Return the (X, Y) coordinate for the center point of the cell that contains the specified text.  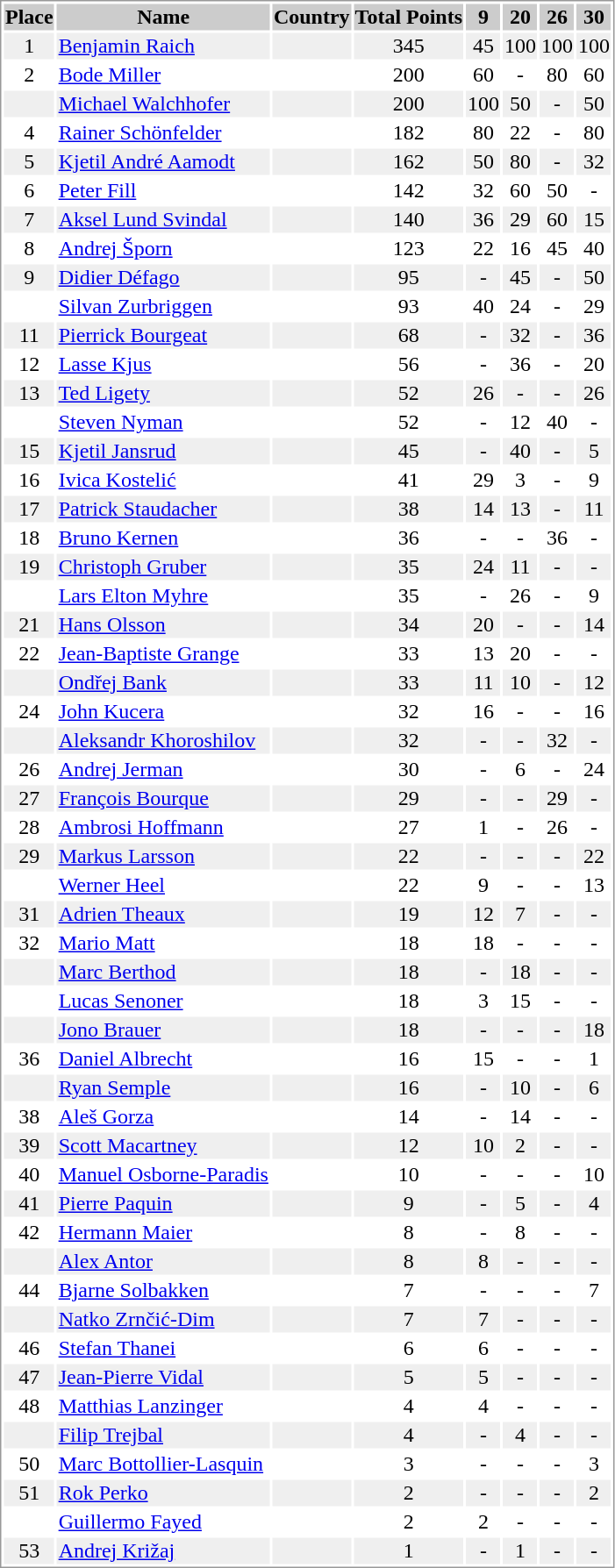
Markus Larsson (163, 857)
Matthias Lanzinger (163, 1406)
Ivica Kostelić (163, 480)
Natko Zrnčić-Dim (163, 1320)
Rok Perko (163, 1493)
56 (409, 364)
Peter Fill (163, 190)
Alex Antor (163, 1262)
Lasse Kjus (163, 364)
Michael Walchhofer (163, 104)
Manuel Osborne-Paradis (163, 1174)
Rainer Schönfelder (163, 132)
Marc Bottollier-Lasquin (163, 1464)
Filip Trejbal (163, 1436)
Kjetil Jansrud (163, 452)
Hans Olsson (163, 625)
17 (29, 510)
Place (29, 17)
Pierrick Bourgeat (163, 336)
28 (29, 827)
46 (29, 1348)
47 (29, 1378)
Benjamin Raich (163, 46)
Total Points (409, 17)
Country (311, 17)
123 (409, 248)
34 (409, 625)
Steven Nyman (163, 422)
Ambrosi Hoffmann (163, 827)
Jean-Pierre Vidal (163, 1378)
Lucas Senoner (163, 1001)
Stefan Thanei (163, 1348)
162 (409, 162)
68 (409, 336)
Aleksandr Khoroshilov (163, 741)
31 (29, 915)
Andrej Šporn (163, 248)
Pierre Paquin (163, 1204)
48 (29, 1406)
Scott Macartney (163, 1146)
Bruno Kernen (163, 538)
93 (409, 306)
Bode Miller (163, 75)
51 (29, 1493)
Mario Matt (163, 943)
Bjarne Solbakken (163, 1290)
Ondřej Bank (163, 683)
Didier Défago (163, 278)
44 (29, 1290)
Ted Ligety (163, 394)
140 (409, 220)
39 (29, 1146)
Jono Brauer (163, 1030)
142 (409, 190)
Werner Heel (163, 885)
Kjetil André Aamodt (163, 162)
Silvan Zurbriggen (163, 306)
Andrej Jerman (163, 769)
53 (29, 1551)
Marc Berthod (163, 973)
95 (409, 278)
Hermann Maier (163, 1232)
Guillermo Fayed (163, 1522)
Patrick Staudacher (163, 510)
Lars Elton Myhre (163, 595)
Daniel Albrecht (163, 1058)
Christoph Gruber (163, 567)
John Kucera (163, 711)
Adrien Theaux (163, 915)
42 (29, 1232)
Name (163, 17)
Jean-Baptiste Grange (163, 653)
182 (409, 132)
François Bourque (163, 799)
Aksel Lund Svindal (163, 220)
Andrej Križaj (163, 1551)
Aleš Gorza (163, 1116)
21 (29, 625)
Ryan Semple (163, 1088)
345 (409, 46)
